Pinpoint the cell where the given text exists, returning its [X, Y] midpoint coordinate. 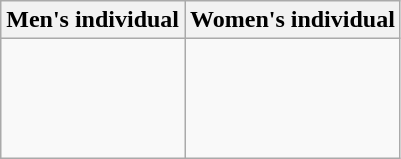
Men's individual [93, 20]
Women's individual [293, 20]
